From the cell containing the given text, extract its center point as [x, y] coordinate. 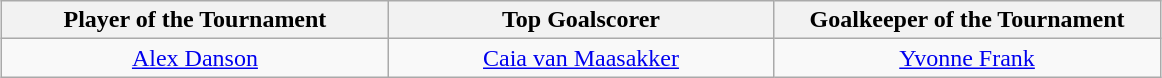
Top Goalscorer [581, 20]
Alex Danson [195, 58]
Player of the Tournament [195, 20]
Goalkeeper of the Tournament [967, 20]
Yvonne Frank [967, 58]
Caia van Maasakker [581, 58]
